Detect which cell encompasses the target text, then output its (x, y) center coordinate. 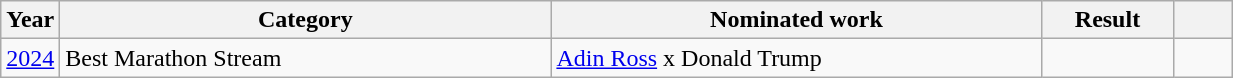
Year (30, 20)
Result (1108, 20)
2024 (30, 58)
Adin Ross x Donald Trump (796, 58)
Nominated work (796, 20)
Best Marathon Stream (306, 58)
Category (306, 20)
